Locate the cell with the specified text and output its (x, y) center coordinate. 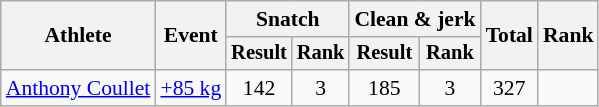
327 (510, 88)
Clean & jerk (414, 19)
185 (384, 88)
Athlete (78, 36)
Anthony Coullet (78, 88)
142 (259, 88)
Event (190, 36)
Snatch (288, 19)
Total (510, 36)
+85 kg (190, 88)
